Locate the cell with the specified text and output its [X, Y] center coordinate. 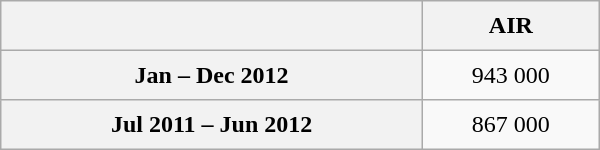
Jul 2011 – Jun 2012 [212, 125]
Jan – Dec 2012 [212, 75]
943 000 [510, 75]
867 000 [510, 125]
AIR [510, 26]
